Determine the (X, Y) coordinate at the center of the cell enclosing the given text.  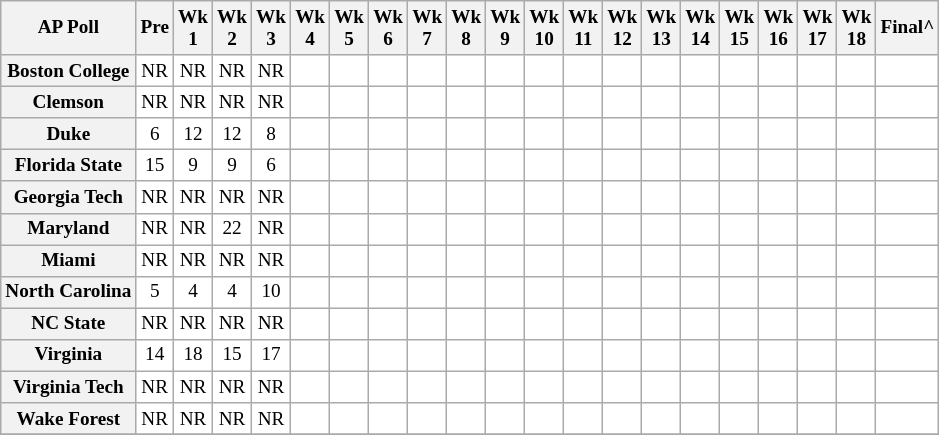
18 (192, 355)
Boston College (68, 71)
Wk13 (662, 28)
Wk3 (272, 28)
Wk14 (700, 28)
10 (272, 292)
Clemson (68, 102)
Wk5 (350, 28)
Miami (68, 261)
Wk8 (466, 28)
North Carolina (68, 292)
Wk12 (622, 28)
Wk16 (778, 28)
Duke (68, 134)
Wk18 (856, 28)
Wk7 (428, 28)
Georgia Tech (68, 197)
Wk9 (506, 28)
Florida State (68, 166)
14 (155, 355)
Wk6 (388, 28)
8 (272, 134)
22 (232, 229)
Wk10 (544, 28)
NC State (68, 324)
Wk17 (818, 28)
Final^ (908, 28)
Pre (155, 28)
Wk11 (584, 28)
Wk4 (310, 28)
5 (155, 292)
Wk2 (232, 28)
Virginia (68, 355)
Wake Forest (68, 419)
Wk1 (192, 28)
Virginia Tech (68, 387)
AP Poll (68, 28)
Maryland (68, 229)
17 (272, 355)
Wk15 (740, 28)
